Capture the cell that displays the provided text and extract its [X, Y] central coordinate. 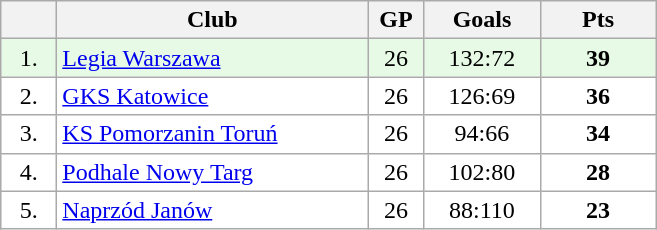
Club [212, 20]
102:80 [482, 172]
1. [29, 58]
GKS Katowice [212, 96]
94:66 [482, 134]
Pts [598, 20]
28 [598, 172]
36 [598, 96]
3. [29, 134]
KS Pomorzanin Toruń [212, 134]
5. [29, 210]
132:72 [482, 58]
2. [29, 96]
23 [598, 210]
Naprzód Janów [212, 210]
39 [598, 58]
34 [598, 134]
Legia Warszawa [212, 58]
GP [396, 20]
126:69 [482, 96]
88:110 [482, 210]
Podhale Nowy Targ [212, 172]
Goals [482, 20]
4. [29, 172]
